For the text-containing cell, return its midpoint in (X, Y) coordinate format. 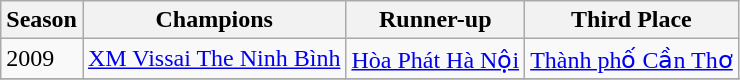
Runner-up (436, 20)
XM Vissai The Ninh Bình (214, 59)
Third Place (632, 20)
Champions (214, 20)
Thành phố Cần Thơ (632, 59)
Hòa Phát Hà Nội (436, 59)
2009 (42, 59)
Season (42, 20)
